Find where the given text appears and provide that cell's center as (x, y) coordinate. 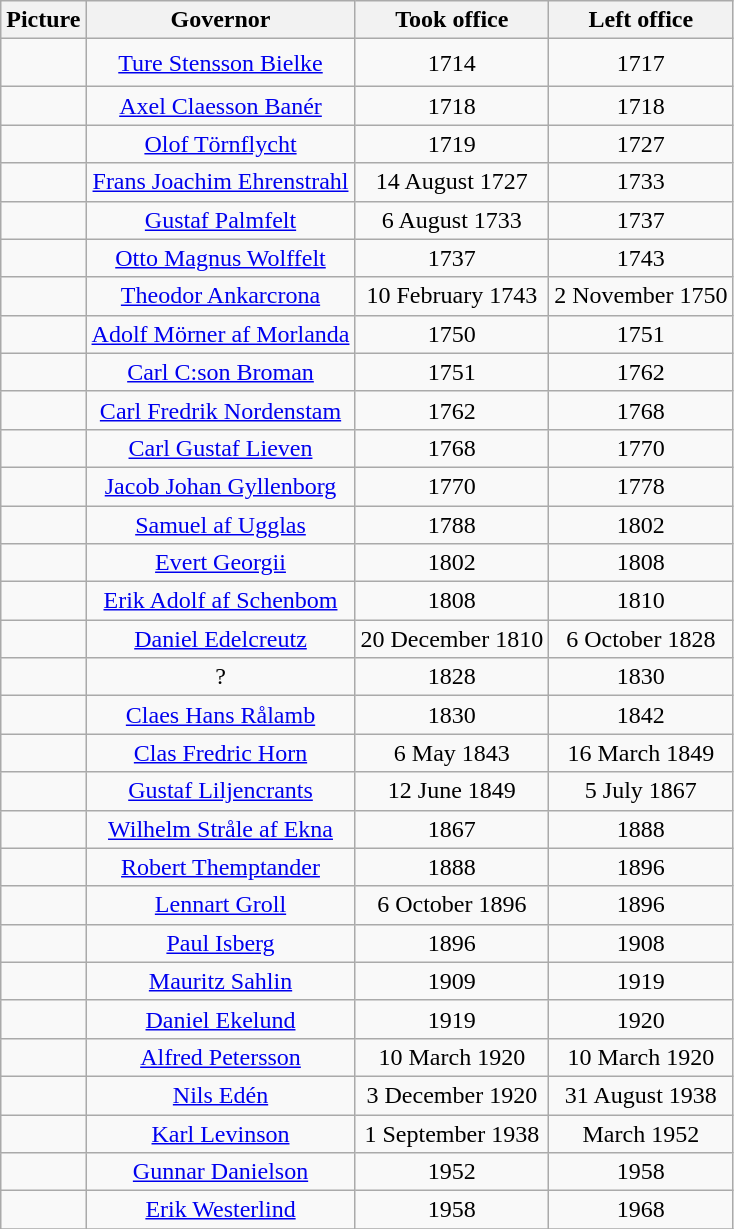
Paul Isberg (220, 943)
1842 (641, 715)
Carl C:son Broman (220, 372)
1920 (641, 1019)
1727 (641, 144)
1714 (452, 63)
Gustaf Palmfelt (220, 220)
Robert Themptander (220, 867)
1 September 1938 (452, 1133)
Carl Gustaf Lieven (220, 448)
Theodor Ankarcrona (220, 296)
1810 (641, 601)
Took office (452, 20)
6 August 1733 (452, 220)
6 October 1828 (641, 639)
Daniel Edelcreutz (220, 639)
14 August 1727 (452, 182)
10 February 1743 (452, 296)
? (220, 677)
Gustaf Liljencrants (220, 791)
Claes Hans Rålamb (220, 715)
1743 (641, 258)
1717 (641, 63)
Alfred Petersson (220, 1057)
Lennart Groll (220, 905)
Erik Adolf af Schenbom (220, 601)
1968 (641, 1210)
2 November 1750 (641, 296)
1909 (452, 981)
1867 (452, 829)
Erik Westerlind (220, 1210)
Adolf Mörner af Morlanda (220, 334)
Governor (220, 20)
Clas Fredric Horn (220, 753)
1733 (641, 182)
Carl Fredrik Nordenstam (220, 410)
1908 (641, 943)
1750 (452, 334)
Samuel af Ugglas (220, 525)
Left office (641, 20)
Nils Edén (220, 1095)
Evert Georgii (220, 563)
20 December 1810 (452, 639)
12 June 1849 (452, 791)
Jacob Johan Gyllenborg (220, 486)
6 May 1843 (452, 753)
1719 (452, 144)
Frans Joachim Ehrenstrahl (220, 182)
March 1952 (641, 1133)
5 July 1867 (641, 791)
31 August 1938 (641, 1095)
6 October 1896 (452, 905)
3 December 1920 (452, 1095)
Otto Magnus Wolffelt (220, 258)
1828 (452, 677)
1778 (641, 486)
Karl Levinson (220, 1133)
Daniel Ekelund (220, 1019)
Gunnar Danielson (220, 1172)
Picture (44, 20)
Wilhelm Stråle af Ekna (220, 829)
1788 (452, 525)
Mauritz Sahlin (220, 981)
Ture Stensson Bielke (220, 63)
1952 (452, 1172)
Olof Törnflycht (220, 144)
Axel Claesson Banér (220, 106)
16 March 1849 (641, 753)
